Determine the (X, Y) coordinate at the center of the cell enclosing the given text.  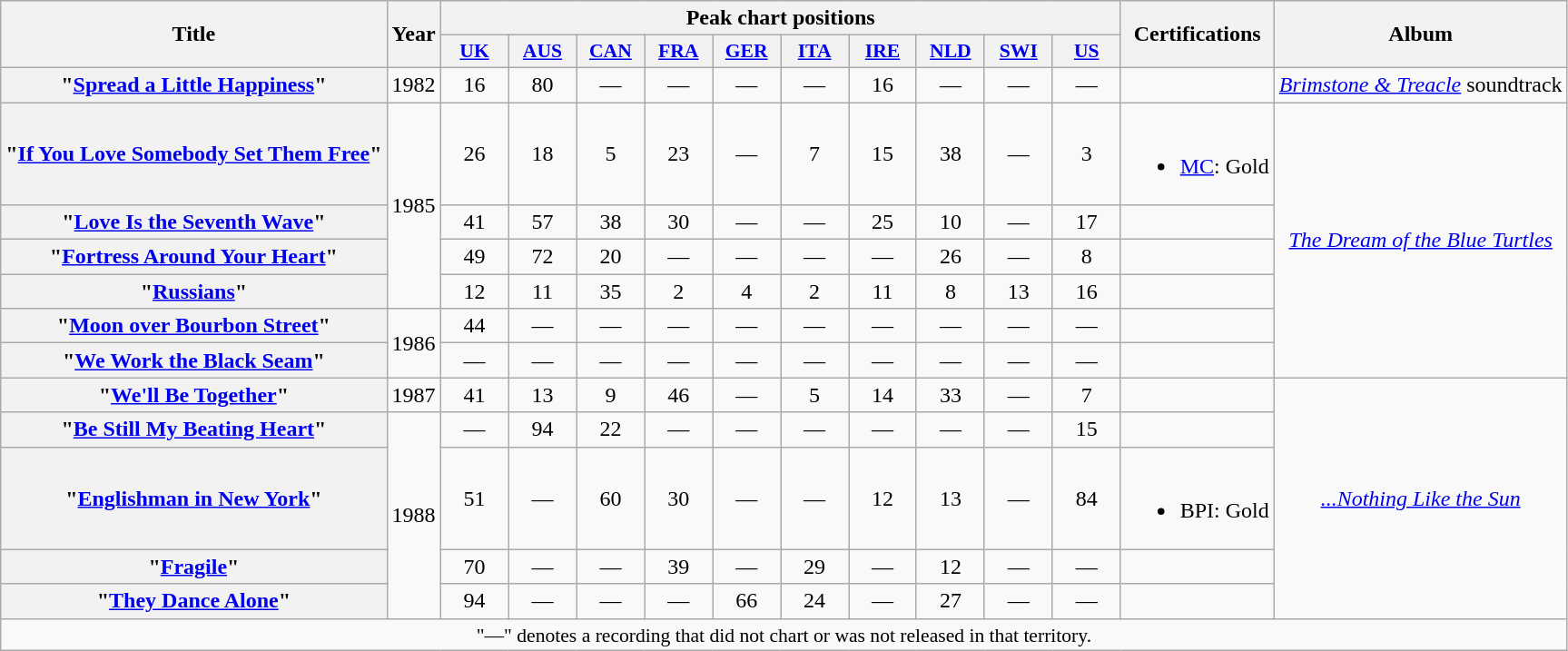
"We'll Be Together" (194, 395)
FRA (679, 52)
"If You Love Somebody Set Them Free" (194, 153)
"—" denotes a recording that did not chart or was not released in that territory. (784, 635)
9 (610, 395)
51 (474, 498)
49 (474, 257)
"Russians" (194, 291)
60 (610, 498)
ITA (815, 52)
4 (746, 291)
29 (815, 567)
23 (679, 153)
22 (610, 429)
14 (883, 395)
35 (610, 291)
"Spread a Little Happiness" (194, 84)
CAN (610, 52)
"Moon over Bourbon Street" (194, 326)
"Fortress Around Your Heart" (194, 257)
3 (1086, 153)
39 (679, 567)
IRE (883, 52)
1982 (414, 84)
80 (543, 84)
46 (679, 395)
NLD (950, 52)
"Be Still My Beating Heart" (194, 429)
72 (543, 257)
84 (1086, 498)
SWI (1019, 52)
17 (1086, 222)
1987 (414, 395)
1985 (414, 205)
GER (746, 52)
24 (815, 601)
"We Work the Black Seam" (194, 360)
The Dream of the Blue Turtles (1420, 240)
AUS (543, 52)
10 (950, 222)
Album (1420, 35)
Title (194, 35)
BPI: Gold (1197, 498)
70 (474, 567)
Certifications (1197, 35)
1986 (414, 343)
Brimstone & Treacle soundtrack (1420, 84)
27 (950, 601)
...Nothing Like the Sun (1420, 498)
US (1086, 52)
"Fragile" (194, 567)
Peak chart positions (781, 18)
18 (543, 153)
"Englishman in New York" (194, 498)
33 (950, 395)
1988 (414, 516)
MC: Gold (1197, 153)
57 (543, 222)
"They Dance Alone" (194, 601)
Year (414, 35)
25 (883, 222)
20 (610, 257)
44 (474, 326)
"Love Is the Seventh Wave" (194, 222)
66 (746, 601)
UK (474, 52)
